Return [x, y] of the center of cell containing provided text 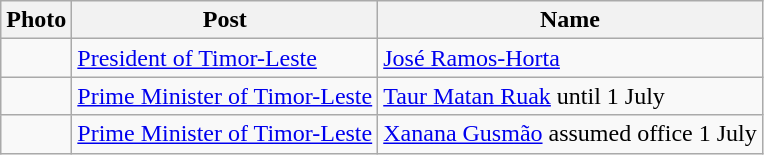
Xanana Gusmão assumed office 1 July [570, 134]
Post [225, 20]
Name [570, 20]
Taur Matan Ruak until 1 July [570, 96]
José Ramos-Horta [570, 58]
Photo [36, 20]
President of Timor-Leste [225, 58]
